Scan for the cell matching the given text and deliver its (X, Y) coordinate at center. 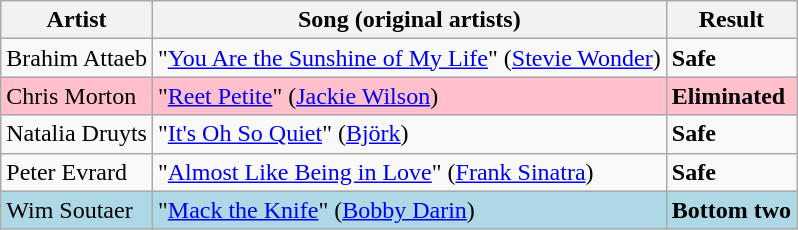
Bottom two (731, 210)
"Almost Like Being in Love" (Frank Sinatra) (409, 172)
Eliminated (731, 96)
Chris Morton (77, 96)
Brahim Attaeb (77, 58)
"Mack the Knife" (Bobby Darin) (409, 210)
"You Are the Sunshine of My Life" (Stevie Wonder) (409, 58)
"It's Oh So Quiet" (Björk) (409, 134)
Artist (77, 20)
Natalia Druyts (77, 134)
"Reet Petite" (Jackie Wilson) (409, 96)
Peter Evrard (77, 172)
Wim Soutaer (77, 210)
Song (original artists) (409, 20)
Result (731, 20)
